Scan for the cell matching the given text and deliver its (x, y) coordinate at center. 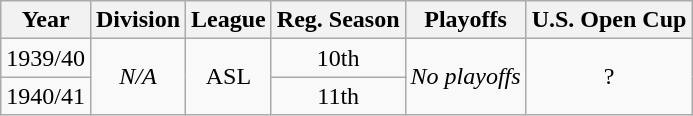
ASL (229, 77)
Year (46, 20)
1940/41 (46, 96)
N/A (138, 77)
Playoffs (466, 20)
No playoffs (466, 77)
Reg. Season (338, 20)
League (229, 20)
Division (138, 20)
? (609, 77)
10th (338, 58)
U.S. Open Cup (609, 20)
11th (338, 96)
1939/40 (46, 58)
